For the text-containing cell, return its midpoint in (X, Y) coordinate format. 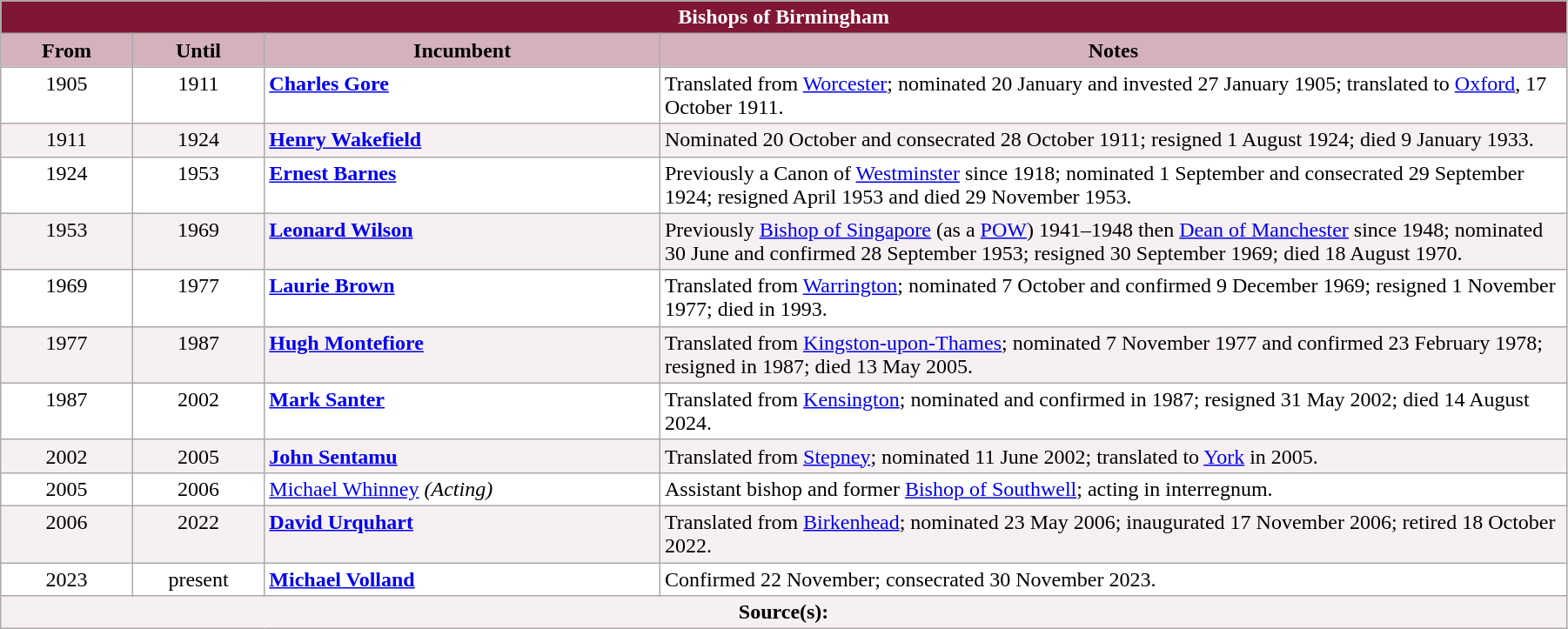
Henry Wakefield (463, 140)
Translated from Warrington; nominated 7 October and confirmed 9 December 1969; resigned 1 November 1977; died in 1993. (1113, 298)
Michael Volland (463, 579)
Source(s): (784, 612)
present (198, 579)
Mark Santer (463, 411)
Laurie Brown (463, 298)
Translated from Worcester; nominated 20 January and invested 27 January 1905; translated to Oxford, 17 October 1911. (1113, 96)
Hugh Montefiore (463, 355)
Bishops of Birmingham (784, 17)
Translated from Birkenhead; nominated 23 May 2006; inaugurated 17 November 2006; retired 18 October 2022. (1113, 534)
2023 (67, 579)
Leonard Wilson (463, 242)
From (67, 50)
Translated from Kensington; nominated and confirmed in 1987; resigned 31 May 2002; died 14 August 2024. (1113, 411)
Previously a Canon of Westminster since 1918; nominated 1 September and consecrated 29 September 1924; resigned April 1953 and died 29 November 1953. (1113, 184)
2022 (198, 534)
David Urquhart (463, 534)
Until (198, 50)
Assistant bishop and former Bishop of Southwell; acting in interregnum. (1113, 489)
Nominated 20 October and consecrated 28 October 1911; resigned 1 August 1924; died 9 January 1933. (1113, 140)
Translated from Stepney; nominated 11 June 2002; translated to York in 2005. (1113, 456)
1905 (67, 96)
Charles Gore (463, 96)
Notes (1113, 50)
Michael Whinney (Acting) (463, 489)
Translated from Kingston-upon-Thames; nominated 7 November 1977 and confirmed 23 February 1978; resigned in 1987; died 13 May 2005. (1113, 355)
Incumbent (463, 50)
Ernest Barnes (463, 184)
John Sentamu (463, 456)
Confirmed 22 November; consecrated 30 November 2023. (1113, 579)
